Capture the cell that displays the provided text and extract its (X, Y) central coordinate. 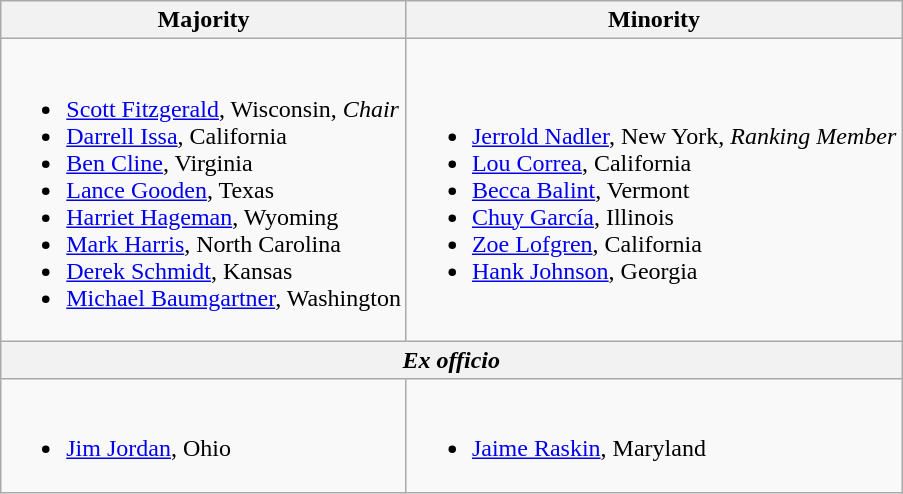
Majority (204, 20)
Jaime Raskin, Maryland (654, 436)
Minority (654, 20)
Jerrold Nadler, New York, Ranking MemberLou Correa, CaliforniaBecca Balint, VermontChuy García, IllinoisZoe Lofgren, CaliforniaHank Johnson, Georgia (654, 190)
Jim Jordan, Ohio (204, 436)
Ex officio (452, 360)
